Locate the cell with the specified text and output its [X, Y] center coordinate. 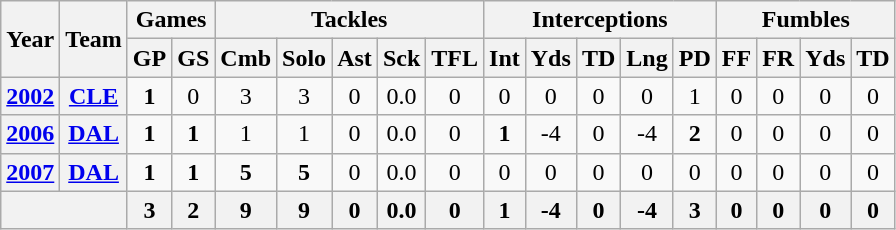
Lng [647, 58]
FR [778, 58]
CLE [94, 96]
Int [505, 58]
GP [149, 58]
2002 [30, 96]
FF [736, 58]
PD [694, 58]
GS [194, 58]
Team [94, 39]
Solo [304, 58]
Tackles [350, 20]
Interceptions [600, 20]
TFL [455, 58]
Cmb [246, 58]
Year [30, 39]
Sck [401, 58]
Fumbles [806, 20]
Ast [355, 58]
Games [170, 20]
2007 [30, 172]
2006 [30, 134]
